Find where the given text appears and provide that cell's center as [X, Y] coordinate. 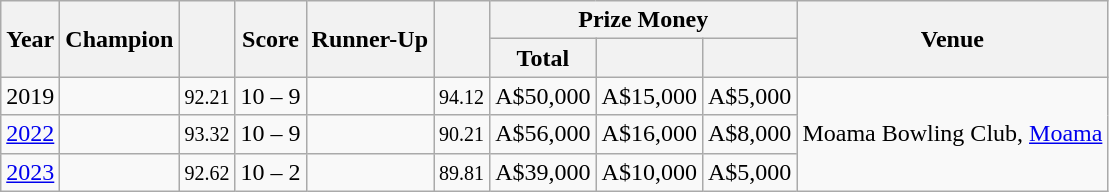
Venue [952, 39]
Runner-Up [370, 39]
94.12 [462, 96]
2022 [30, 134]
A$10,000 [649, 172]
A$15,000 [649, 96]
A$16,000 [649, 134]
Champion [120, 39]
2023 [30, 172]
A$8,000 [749, 134]
90.21 [462, 134]
92.21 [207, 96]
A$50,000 [543, 96]
89.81 [462, 172]
A$39,000 [543, 172]
2019 [30, 96]
10 – 2 [270, 172]
Total [543, 58]
Score [270, 39]
Year [30, 39]
Moama Bowling Club, Moama [952, 134]
93.32 [207, 134]
A$56,000 [543, 134]
92.62 [207, 172]
Prize Money [644, 20]
